Capture the cell that displays the provided text and extract its (X, Y) central coordinate. 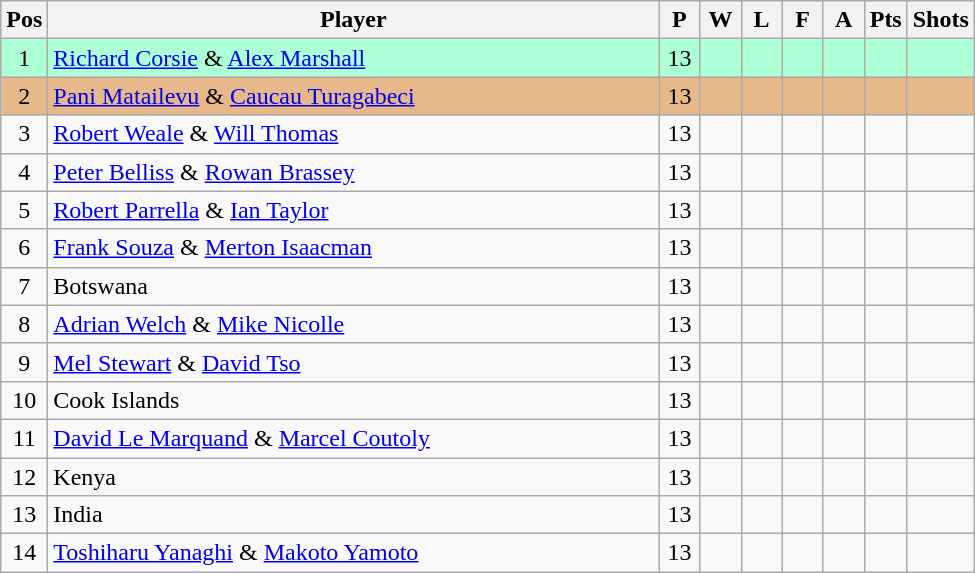
Botswana (354, 286)
A (844, 20)
7 (24, 286)
12 (24, 477)
8 (24, 324)
Robert Parrella & Ian Taylor (354, 210)
Frank Souza & Merton Isaacman (354, 248)
10 (24, 400)
Peter Belliss & Rowan Brassey (354, 172)
India (354, 515)
Mel Stewart & David Tso (354, 362)
Toshiharu Yanaghi & Makoto Yamoto (354, 553)
Shots (940, 20)
Adrian Welch & Mike Nicolle (354, 324)
Pts (886, 20)
1 (24, 58)
Robert Weale & Will Thomas (354, 134)
3 (24, 134)
11 (24, 438)
W (720, 20)
P (680, 20)
Richard Corsie & Alex Marshall (354, 58)
F (802, 20)
Kenya (354, 477)
9 (24, 362)
2 (24, 96)
Player (354, 20)
6 (24, 248)
Cook Islands (354, 400)
Pos (24, 20)
Pani Matailevu & Caucau Turagabeci (354, 96)
5 (24, 210)
4 (24, 172)
David Le Marquand & Marcel Coutoly (354, 438)
14 (24, 553)
L (762, 20)
